Return the (x, y) coordinate for the center point of the cell that contains the specified text.  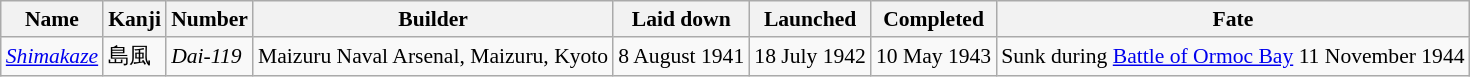
10 May 1943 (934, 56)
Sunk during Battle of Ormoc Bay 11 November 1944 (1232, 56)
Builder (433, 19)
Launched (810, 19)
Dai-119 (210, 56)
Kanji (134, 19)
Laid down (681, 19)
Shimakaze (52, 56)
Name (52, 19)
Fate (1232, 19)
島風 (134, 56)
18 July 1942 (810, 56)
Completed (934, 19)
8 August 1941 (681, 56)
Maizuru Naval Arsenal, Maizuru, Kyoto (433, 56)
Number (210, 19)
